Provide the (X, Y) coordinate of the cell's center where the given text is located.  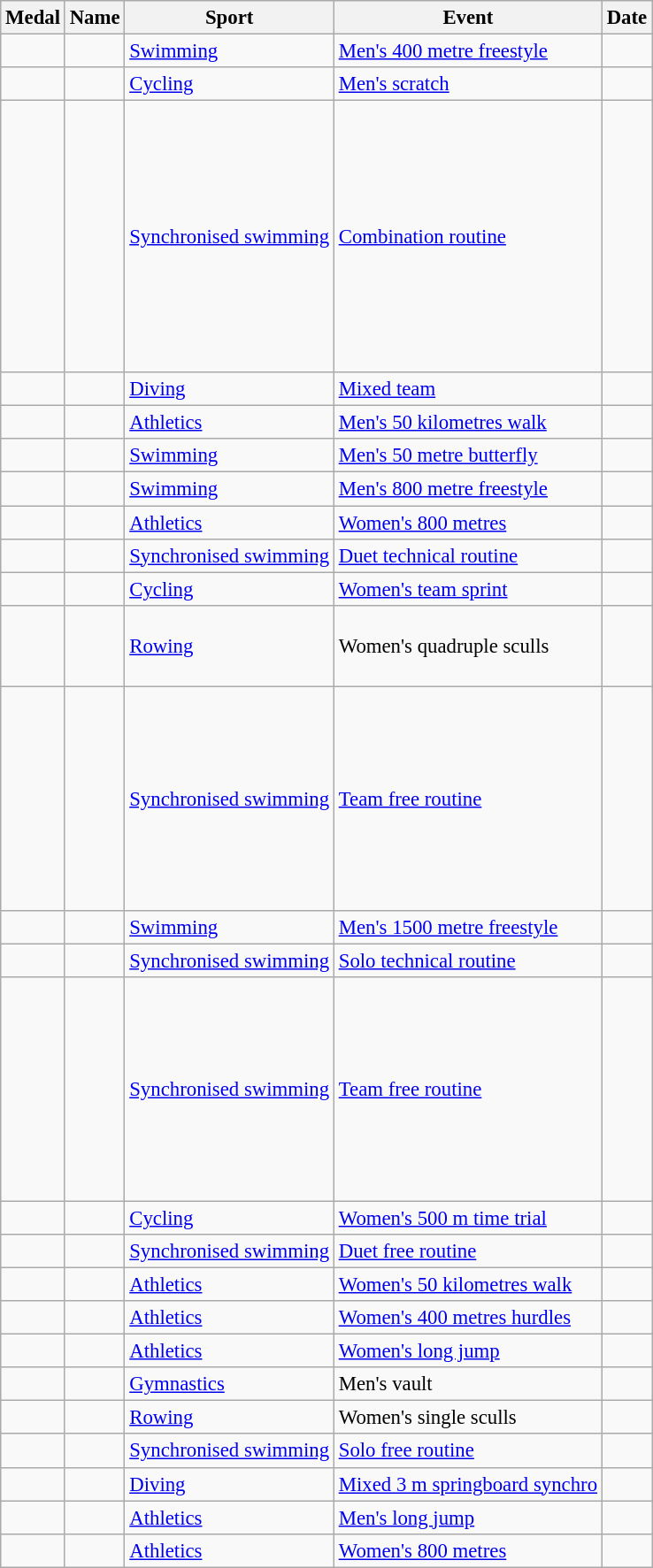
Women's quadruple sculls (467, 646)
Men's long jump (467, 1518)
Men's 1500 metre freestyle (467, 928)
Mixed 3 m springboard synchro (467, 1484)
Men's 50 kilometres walk (467, 423)
Women's 500 m time trial (467, 1218)
Men's scratch (467, 84)
Solo free routine (467, 1451)
Gymnastics (230, 1384)
Mixed team (467, 389)
Men's 400 metre freestyle (467, 51)
Men's 800 metre freestyle (467, 489)
Date (626, 18)
Women's single sculls (467, 1418)
Medal (34, 18)
Women's 50 kilometres walk (467, 1285)
Women's 400 metres hurdles (467, 1318)
Name (95, 18)
Combination routine (467, 237)
Duet technical routine (467, 555)
Sport (230, 18)
Men's vault (467, 1384)
Duet free routine (467, 1251)
Women's long jump (467, 1351)
Event (467, 18)
Solo technical routine (467, 960)
Men's 50 metre butterfly (467, 455)
Women's team sprint (467, 589)
